Scan for the cell matching the given text and deliver its [X, Y] coordinate at center. 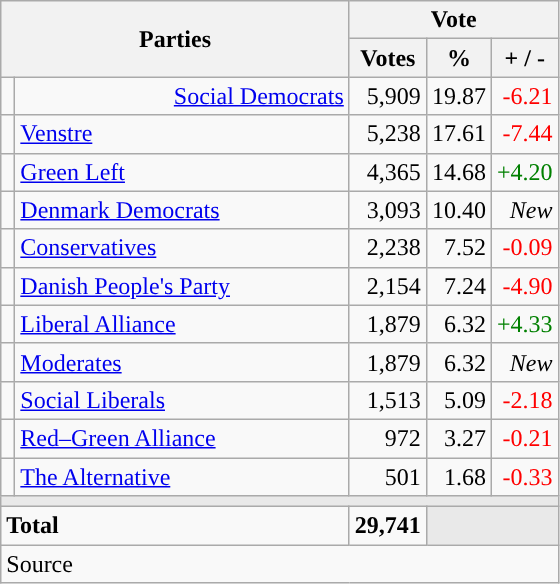
Social Liberals [182, 400]
2,154 [388, 286]
Liberal Alliance [182, 324]
5.09 [458, 400]
% [458, 58]
Social Democrats [182, 96]
Danish People's Party [182, 286]
-0.09 [524, 248]
5,909 [388, 96]
972 [388, 438]
3,093 [388, 210]
+4.33 [524, 324]
Total [176, 526]
-0.21 [524, 438]
14.68 [458, 172]
5,238 [388, 134]
+4.20 [524, 172]
1.68 [458, 477]
Red–Green Alliance [182, 438]
10.40 [458, 210]
Conservatives [182, 248]
Votes [388, 58]
-6.21 [524, 96]
4,365 [388, 172]
2,238 [388, 248]
Venstre [182, 134]
Parties [176, 39]
Denmark Democrats [182, 210]
1,513 [388, 400]
19.87 [458, 96]
3.27 [458, 438]
+ / - [524, 58]
-0.33 [524, 477]
-2.18 [524, 400]
-4.90 [524, 286]
-7.44 [524, 134]
29,741 [388, 526]
17.61 [458, 134]
Green Left [182, 172]
The Alternative [182, 477]
501 [388, 477]
Source [280, 564]
Vote [454, 20]
Moderates [182, 362]
7.24 [458, 286]
7.52 [458, 248]
